From the cell containing the given text, extract its center point as (x, y) coordinate. 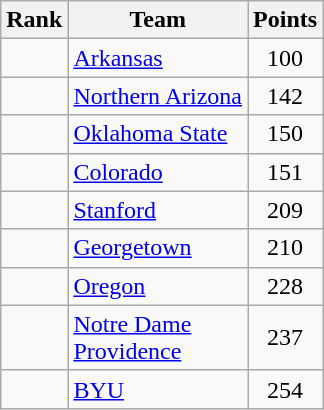
209 (286, 210)
150 (286, 134)
151 (286, 172)
210 (286, 248)
BYU (158, 389)
100 (286, 58)
228 (286, 286)
Notre DameProvidence (158, 338)
Arkansas (158, 58)
Rank (34, 20)
Northern Arizona (158, 96)
Points (286, 20)
142 (286, 96)
254 (286, 389)
237 (286, 338)
Stanford (158, 210)
Team (158, 20)
Oklahoma State (158, 134)
Georgetown (158, 248)
Oregon (158, 286)
Colorado (158, 172)
